For the text-containing cell, return its midpoint in (X, Y) coordinate format. 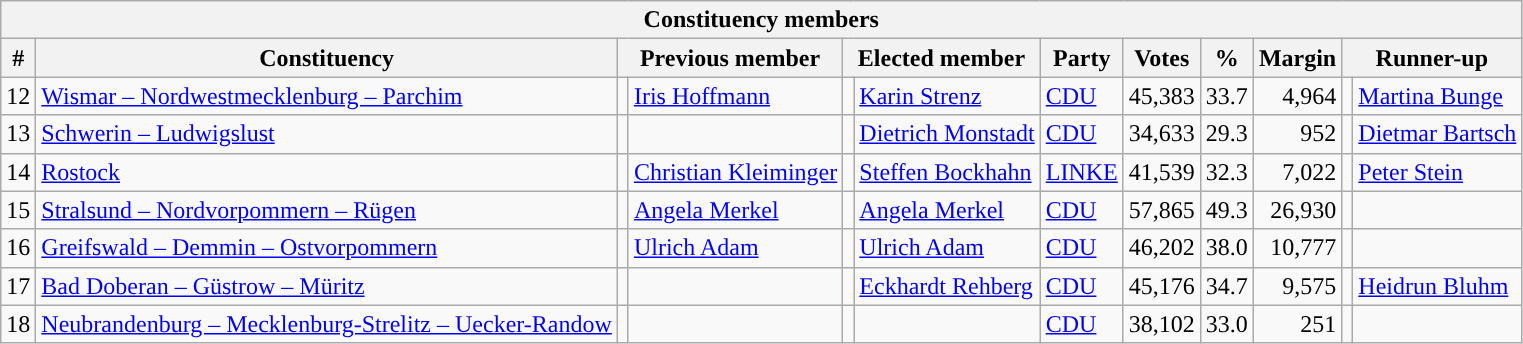
Wismar – Nordwestmecklenburg – Parchim (327, 96)
45,176 (1162, 286)
Dietrich Monstadt (947, 134)
Christian Kleiminger (735, 172)
38,102 (1162, 324)
Previous member (730, 58)
Neubrandenburg – Mecklenburg-Strelitz – Uecker-Randow (327, 324)
Iris Hoffmann (735, 96)
# (18, 58)
10,777 (1297, 248)
4,964 (1297, 96)
Margin (1297, 58)
Party (1082, 58)
26,930 (1297, 210)
34,633 (1162, 134)
Martina Bunge (1438, 96)
57,865 (1162, 210)
Schwerin – Ludwigslust (327, 134)
9,575 (1297, 286)
251 (1297, 324)
12 (18, 96)
7,022 (1297, 172)
Elected member (942, 58)
15 (18, 210)
Dietmar Bartsch (1438, 134)
952 (1297, 134)
Bad Doberan – Güstrow – Müritz (327, 286)
14 (18, 172)
16 (18, 248)
Runner-up (1432, 58)
32.3 (1226, 172)
Eckhardt Rehberg (947, 286)
49.3 (1226, 210)
Greifswald – Demmin – Ostvorpommern (327, 248)
33.7 (1226, 96)
18 (18, 324)
Constituency members (762, 20)
38.0 (1226, 248)
17 (18, 286)
29.3 (1226, 134)
% (1226, 58)
34.7 (1226, 286)
Votes (1162, 58)
Heidrun Bluhm (1438, 286)
Rostock (327, 172)
LINKE (1082, 172)
Karin Strenz (947, 96)
Stralsund – Nordvorpommern – Rügen (327, 210)
Constituency (327, 58)
41,539 (1162, 172)
45,383 (1162, 96)
Peter Stein (1438, 172)
46,202 (1162, 248)
33.0 (1226, 324)
13 (18, 134)
Steffen Bockhahn (947, 172)
